Scan for the cell matching the given text and deliver its (x, y) coordinate at center. 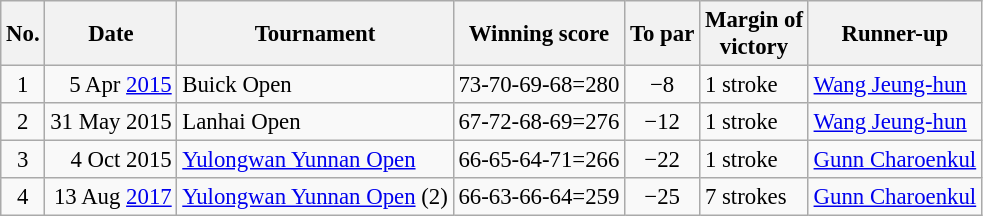
−12 (662, 122)
67-72-68-69=276 (539, 122)
−8 (662, 85)
13 Aug 2017 (111, 197)
Yulongwan Yunnan Open (315, 160)
−22 (662, 160)
To par (662, 34)
31 May 2015 (111, 122)
Buick Open (315, 85)
Date (111, 34)
4 Oct 2015 (111, 160)
Winning score (539, 34)
3 (23, 160)
4 (23, 197)
Yulongwan Yunnan Open (2) (315, 197)
Tournament (315, 34)
7 strokes (754, 197)
−25 (662, 197)
5 Apr 2015 (111, 85)
Runner-up (894, 34)
73-70-69-68=280 (539, 85)
No. (23, 34)
66-63-66-64=259 (539, 197)
Lanhai Open (315, 122)
Margin ofvictory (754, 34)
1 (23, 85)
66-65-64-71=266 (539, 160)
2 (23, 122)
